For the text-containing cell, return its midpoint in (X, Y) coordinate format. 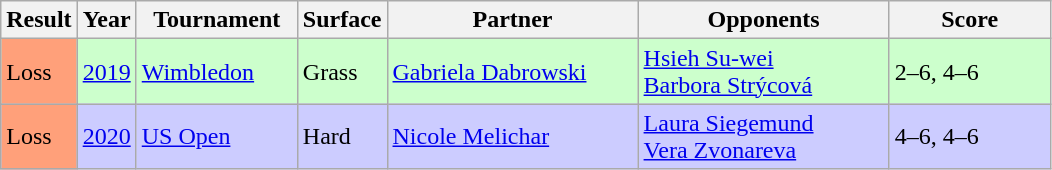
Opponents (764, 20)
Laura Siegemund Vera Zvonareva (764, 136)
Score (970, 20)
4–6, 4–6 (970, 136)
2–6, 4–6 (970, 72)
Grass (342, 72)
US Open (216, 136)
Gabriela Dabrowski (512, 72)
Hsieh Su-wei Barbora Strýcová (764, 72)
Hard (342, 136)
Result (39, 20)
2020 (106, 136)
Tournament (216, 20)
Nicole Melichar (512, 136)
Surface (342, 20)
Year (106, 20)
Partner (512, 20)
2019 (106, 72)
Wimbledon (216, 72)
